Locate the cell with the specified text and output its (X, Y) center coordinate. 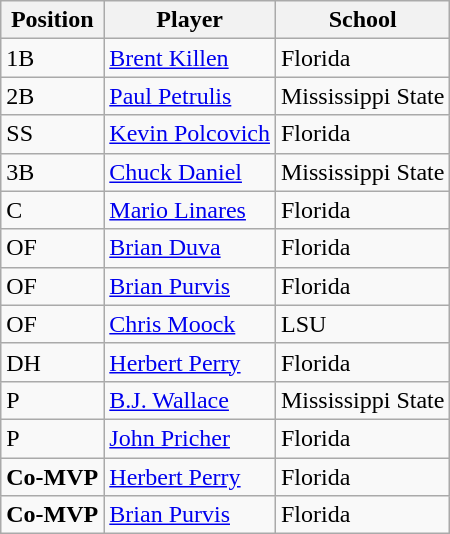
Kevin Polcovich (190, 134)
LSU (362, 324)
John Pricher (190, 438)
B.J. Wallace (190, 400)
1B (52, 58)
C (52, 210)
Position (52, 20)
SS (52, 134)
Paul Petrulis (190, 96)
3B (52, 172)
Chuck Daniel (190, 172)
DH (52, 362)
Mario Linares (190, 210)
Brent Killen (190, 58)
Chris Moock (190, 324)
Player (190, 20)
2B (52, 96)
Brian Duva (190, 248)
School (362, 20)
